Pinpoint the cell where the given text exists, returning its (X, Y) midpoint coordinate. 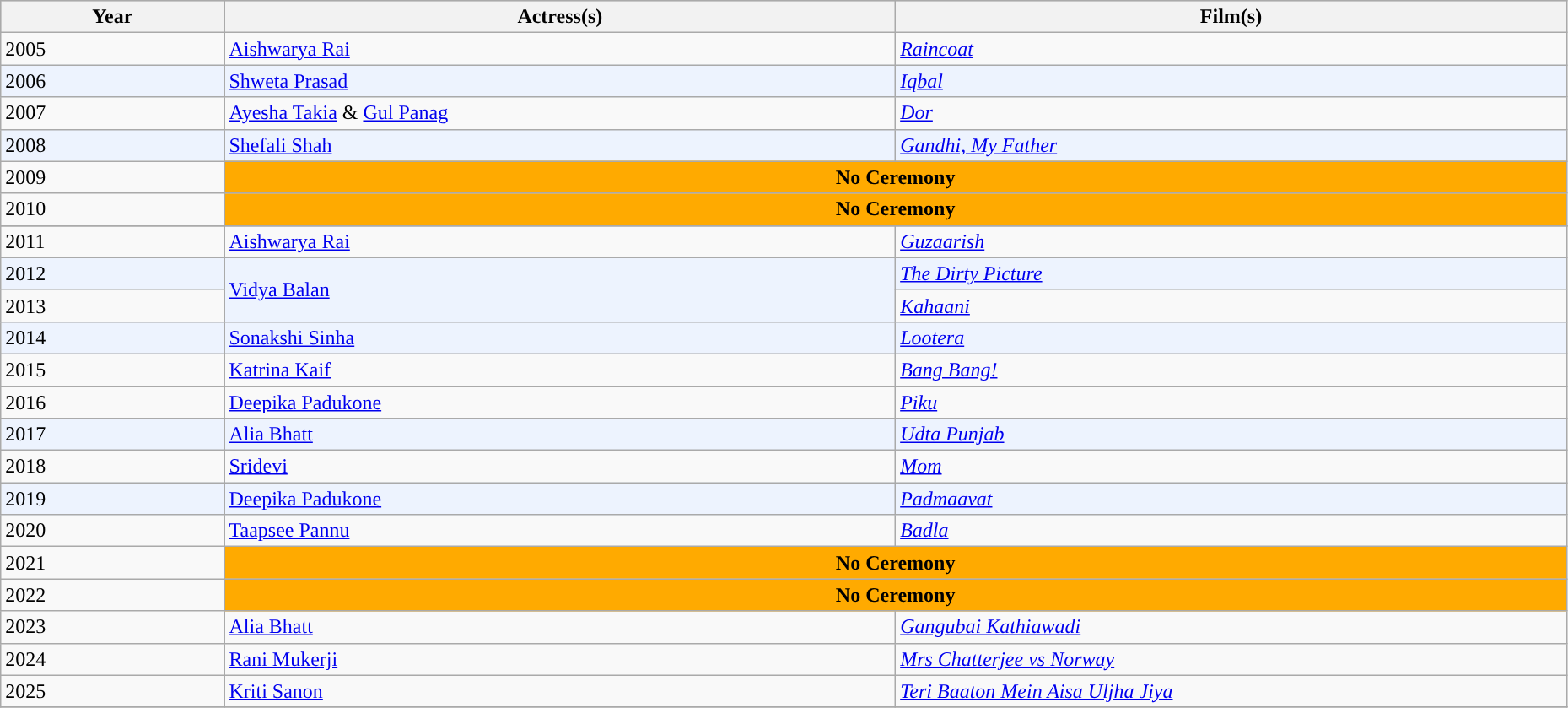
Gandhi, My Father (1231, 145)
Shweta Prasad (560, 81)
Badla (1231, 531)
Year (113, 17)
Bang Bang! (1231, 370)
Gangubai Kathiawadi (1231, 627)
Taapsee Pannu (560, 531)
Film(s) (1231, 17)
2014 (113, 338)
2021 (113, 563)
Udta Punjab (1231, 435)
Raincoat (1231, 49)
The Dirty Picture (1231, 273)
Mrs Chatterjee vs Norway (1231, 659)
2013 (113, 305)
Sonakshi Sinha (560, 338)
Padmaavat (1231, 499)
Vidya Balan (560, 289)
2019 (113, 499)
2018 (113, 467)
2007 (113, 113)
Kriti Sanon (560, 691)
2017 (113, 435)
2006 (113, 81)
2022 (113, 595)
Piku (1231, 403)
2011 (113, 241)
Ayesha Takia & Gul Panag (560, 113)
2020 (113, 531)
Iqbal (1231, 81)
2010 (113, 209)
2005 (113, 49)
Dor (1231, 113)
2008 (113, 145)
Lootera (1231, 338)
Shefali Shah (560, 145)
2012 (113, 273)
2024 (113, 659)
2023 (113, 627)
Rani Mukerji (560, 659)
2015 (113, 370)
2009 (113, 177)
Kahaani (1231, 305)
2016 (113, 403)
Katrina Kaif (560, 370)
Sridevi (560, 467)
Guzaarish (1231, 241)
Teri Baaton Mein Aisa Uljha Jiya (1231, 691)
Actress(s) (560, 17)
2025 (113, 691)
Mom (1231, 467)
